Determine the [x, y] coordinate at the center of the cell enclosing the given text.  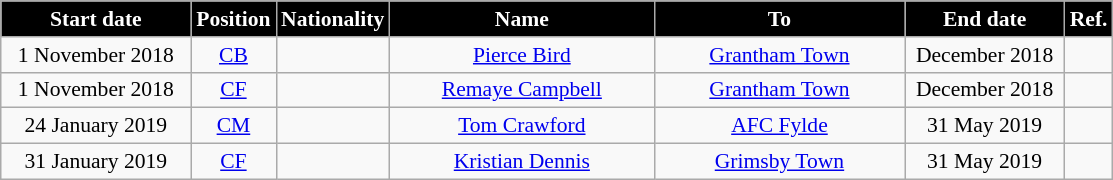
Nationality [332, 19]
Start date [96, 19]
Tom Crawford [522, 126]
Grimsby Town [779, 162]
CB [234, 55]
AFC Fylde [779, 126]
To [779, 19]
31 January 2019 [96, 162]
Kristian Dennis [522, 162]
Name [522, 19]
Ref. [1089, 19]
End date [985, 19]
Pierce Bird [522, 55]
Position [234, 19]
Remaye Campbell [522, 90]
CM [234, 126]
24 January 2019 [96, 126]
